Find where the given text appears and provide that cell's center as (x, y) coordinate. 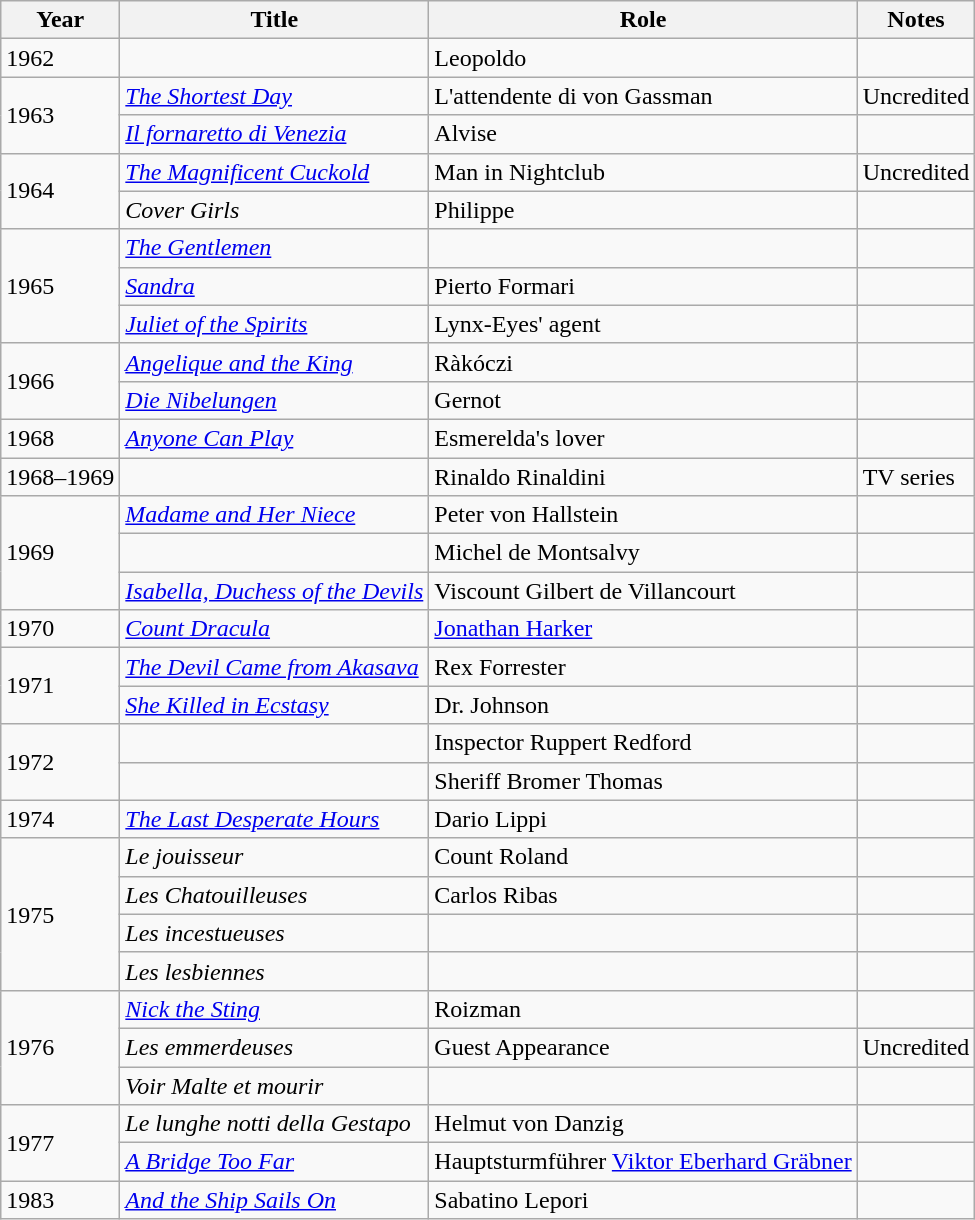
1968 (60, 438)
A Bridge Too Far (274, 1162)
Year (60, 20)
Nick the Sting (274, 1009)
Les emmerdeuses (274, 1047)
Les Chatouilleuses (274, 895)
TV series (916, 477)
1976 (60, 1047)
Les lesbiennes (274, 971)
Sheriff Bromer Thomas (643, 781)
Michel de Montsalvy (643, 553)
The Magnificent Cuckold (274, 172)
1966 (60, 381)
Gernot (643, 400)
1968–1969 (60, 477)
Title (274, 20)
Le lunghe notti della Gestapo (274, 1124)
Roizman (643, 1009)
1971 (60, 686)
Philippe (643, 210)
1975 (60, 914)
Peter von Hallstein (643, 515)
Helmut von Danzig (643, 1124)
She Killed in Ecstasy (274, 705)
Die Nibelungen (274, 400)
1965 (60, 286)
Angelique and the King (274, 362)
Sabatino Lepori (643, 1200)
Hauptsturmführer Viktor Eberhard Gräbner (643, 1162)
1964 (60, 191)
Juliet of the Spirits (274, 324)
Notes (916, 20)
Viscount Gilbert de Villancourt (643, 591)
Les incestueuses (274, 933)
Cover Girls (274, 210)
Madame and Her Niece (274, 515)
1963 (60, 115)
Role (643, 20)
The Last Desperate Hours (274, 819)
1983 (60, 1200)
1974 (60, 819)
1970 (60, 629)
1969 (60, 553)
1977 (60, 1143)
The Devil Came from Akasava (274, 667)
The Gentlemen (274, 248)
The Shortest Day (274, 96)
And the Ship Sails On (274, 1200)
Isabella, Duchess of the Devils (274, 591)
Leopoldo (643, 58)
Il fornaretto di Venezia (274, 134)
Jonathan Harker (643, 629)
Lynx-Eyes' agent (643, 324)
Alvise (643, 134)
Dr. Johnson (643, 705)
Count Roland (643, 857)
Rex Forrester (643, 667)
Ràkóczi (643, 362)
Le jouisseur (274, 857)
Pierto Formari (643, 286)
Voir Malte et mourir (274, 1085)
Man in Nightclub (643, 172)
Esmerelda's lover (643, 438)
Rinaldo Rinaldini (643, 477)
Anyone Can Play (274, 438)
Dario Lippi (643, 819)
Count Dracula (274, 629)
Carlos Ribas (643, 895)
Guest Appearance (643, 1047)
Inspector Ruppert Redford (643, 743)
Sandra (274, 286)
L'attendente di von Gassman (643, 96)
1962 (60, 58)
1972 (60, 762)
